Provide the [x, y] coordinate of the cell's center where the given text is located.  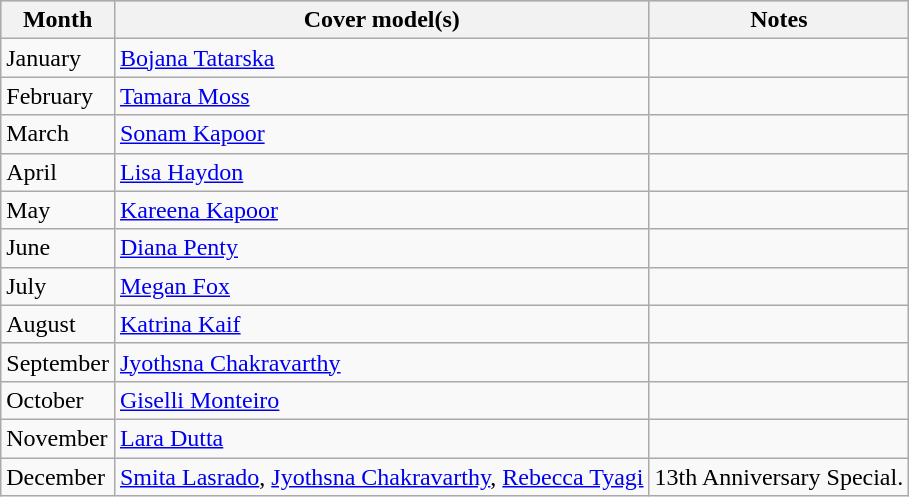
Lisa Haydon [382, 172]
Cover model(s) [382, 20]
Jyothsna Chakravarthy [382, 362]
Katrina Kaif [382, 324]
August [58, 324]
Smita Lasrado, Jyothsna Chakravarthy, Rebecca Tyagi [382, 477]
13th Anniversary Special. [779, 477]
November [58, 438]
Megan Fox [382, 286]
Diana Penty [382, 248]
Tamara Moss [382, 96]
Month [58, 20]
Notes [779, 20]
October [58, 400]
July [58, 286]
Sonam Kapoor [382, 134]
Bojana Tatarska [382, 58]
Kareena Kapoor [382, 210]
December [58, 477]
January [58, 58]
March [58, 134]
May [58, 210]
June [58, 248]
Giselli Monteiro [382, 400]
April [58, 172]
September [58, 362]
Lara Dutta [382, 438]
February [58, 96]
